Capture the cell that displays the provided text and extract its [X, Y] central coordinate. 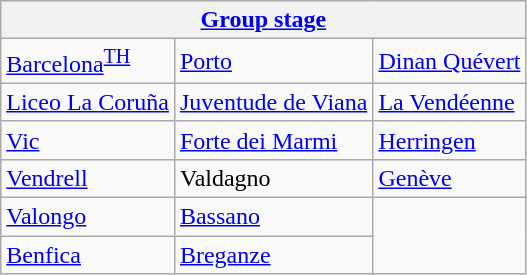
BarcelonaTH [88, 62]
Bassano [273, 217]
Forte dei Marmi [273, 140]
Porto [273, 62]
Juventude de Viana [273, 102]
Vic [88, 140]
Valdagno [273, 178]
Liceo La Coruña [88, 102]
Valongo [88, 217]
Group stage [264, 20]
La Vendéenne [450, 102]
Benfica [88, 255]
Herringen [450, 140]
Breganze [273, 255]
Dinan Quévert [450, 62]
Genève [450, 178]
Vendrell [88, 178]
